Return (X, Y) of the center of cell containing provided text 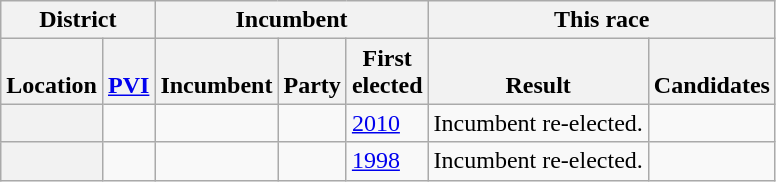
Result (538, 72)
PVI (128, 72)
This race (602, 20)
Candidates (712, 72)
1998 (387, 161)
Party (312, 72)
Location (52, 72)
District (78, 20)
Firstelected (387, 72)
2010 (387, 123)
